Find where the given text appears and provide that cell's center as [X, Y] coordinate. 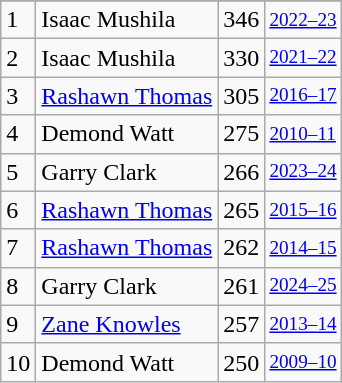
2022–23 [303, 20]
4 [18, 134]
9 [18, 324]
2013–14 [303, 324]
6 [18, 210]
10 [18, 362]
8 [18, 286]
2015–16 [303, 210]
2010–11 [303, 134]
3 [18, 96]
330 [242, 58]
2009–10 [303, 362]
7 [18, 248]
275 [242, 134]
257 [242, 324]
2 [18, 58]
2023–24 [303, 172]
2024–25 [303, 286]
266 [242, 172]
2014–15 [303, 248]
261 [242, 286]
250 [242, 362]
265 [242, 210]
Zane Knowles [127, 324]
5 [18, 172]
1 [18, 20]
2021–22 [303, 58]
305 [242, 96]
262 [242, 248]
346 [242, 20]
2016–17 [303, 96]
